Identify which cell holds the provided text, then report its (X, Y) central coordinate. 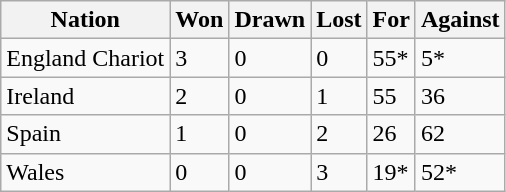
England Chariot (86, 58)
Won (200, 20)
Wales (86, 172)
5* (460, 58)
26 (391, 134)
For (391, 20)
55 (391, 96)
Nation (86, 20)
Drawn (270, 20)
55* (391, 58)
Lost (339, 20)
36 (460, 96)
62 (460, 134)
Ireland (86, 96)
Spain (86, 134)
19* (391, 172)
Against (460, 20)
52* (460, 172)
